Pinpoint the cell where the given text exists, returning its (X, Y) midpoint coordinate. 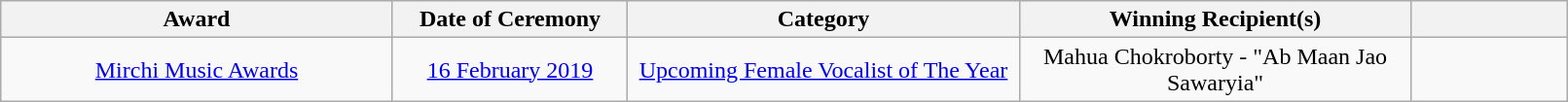
Date of Ceremony (510, 19)
16 February 2019 (510, 70)
Mirchi Music Awards (197, 70)
Upcoming Female Vocalist of The Year (823, 70)
Category (823, 19)
Winning Recipient(s) (1215, 19)
Award (197, 19)
Mahua Chokroborty - "Ab Maan Jao Sawaryia" (1215, 70)
